Determine the (X, Y) coordinate at the center of the cell enclosing the given text.  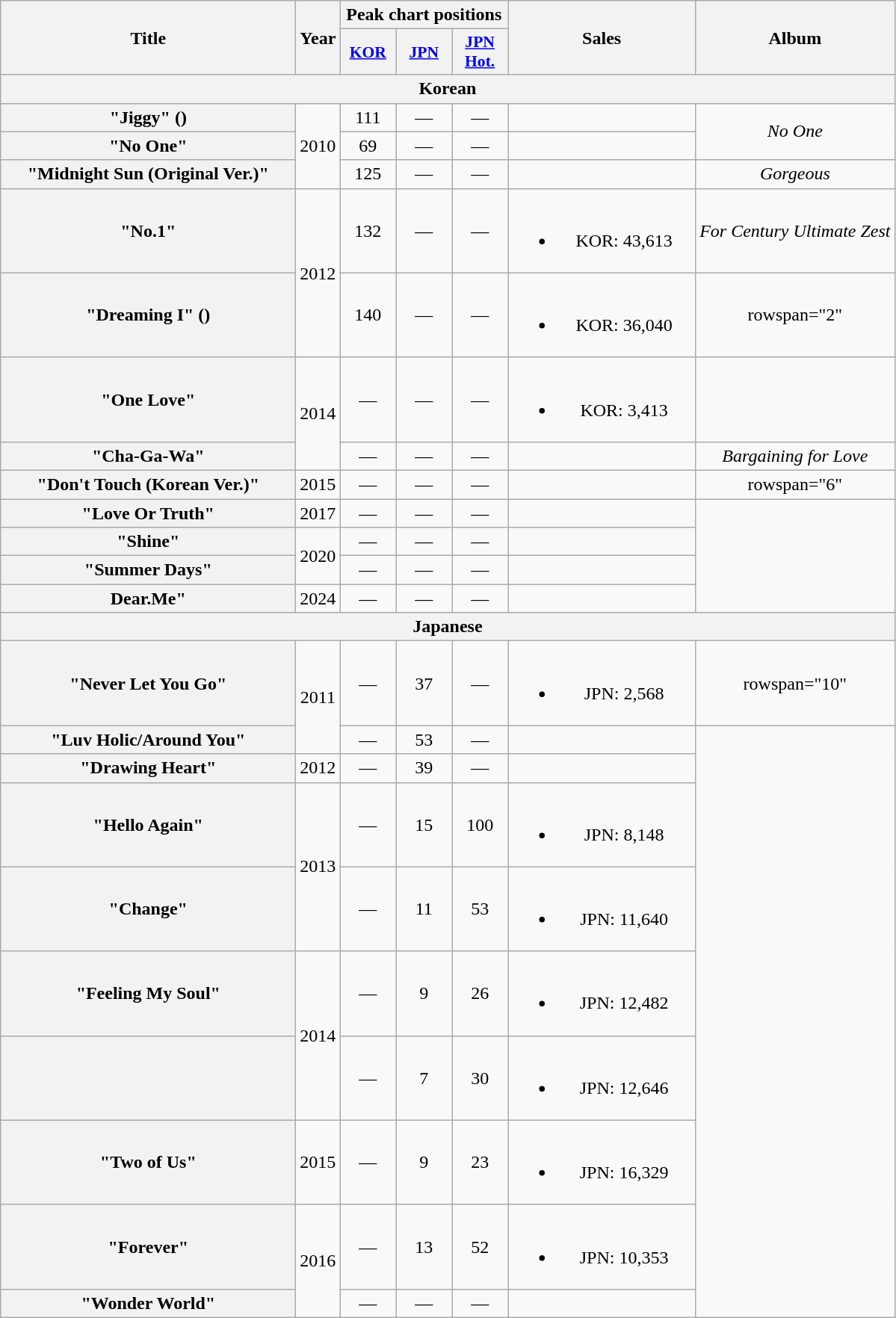
7 (424, 1077)
140 (368, 315)
"Don't Touch (Korean Ver.)" (148, 484)
"Feeling My Soul" (148, 994)
111 (368, 117)
"Summer Days" (148, 570)
23 (480, 1163)
Album (795, 37)
rowspan="6" (795, 484)
13 (424, 1246)
2016 (318, 1261)
rowspan="2" (795, 315)
Bargaining for Love (795, 456)
30 (480, 1077)
For Century Ultimate Zest (795, 230)
rowspan="10" (795, 683)
Japanese (448, 627)
Sales (602, 37)
"Drawing Heart" (148, 768)
JPN: 16,329 (602, 1163)
JPN: 12,482 (602, 994)
2013 (318, 867)
KOR: 43,613 (602, 230)
JPN: 12,646 (602, 1077)
2017 (318, 513)
KOR: 36,040 (602, 315)
JPN: 11,640 (602, 909)
2020 (318, 556)
Peak chart positions (424, 15)
"Luv Holic/Around You" (148, 740)
2011 (318, 698)
11 (424, 909)
15 (424, 825)
39 (424, 768)
KOR (368, 52)
125 (368, 174)
69 (368, 146)
Korean (448, 89)
100 (480, 825)
132 (368, 230)
"Wonder World" (148, 1303)
"Love Or Truth" (148, 513)
"Hello Again" (148, 825)
"No One" (148, 146)
No One (795, 132)
26 (480, 994)
"Two of Us" (148, 1163)
"One Love" (148, 399)
JPN: 8,148 (602, 825)
37 (424, 683)
Gorgeous (795, 174)
JPN Hot. (480, 52)
"Shine" (148, 542)
Dear.Me" (148, 598)
KOR: 3,413 (602, 399)
"Dreaming I" () (148, 315)
JPN: 2,568 (602, 683)
"Jiggy" () (148, 117)
"Midnight Sun (Original Ver.)" (148, 174)
2024 (318, 598)
Year (318, 37)
2010 (318, 146)
52 (480, 1246)
"Never Let You Go" (148, 683)
"No.1" (148, 230)
"Forever" (148, 1246)
Title (148, 37)
"Change" (148, 909)
"Cha-Ga-Wa" (148, 456)
JPN: 10,353 (602, 1246)
JPN (424, 52)
